Output the [x, y] coordinate of the center of the cell containing the given text.  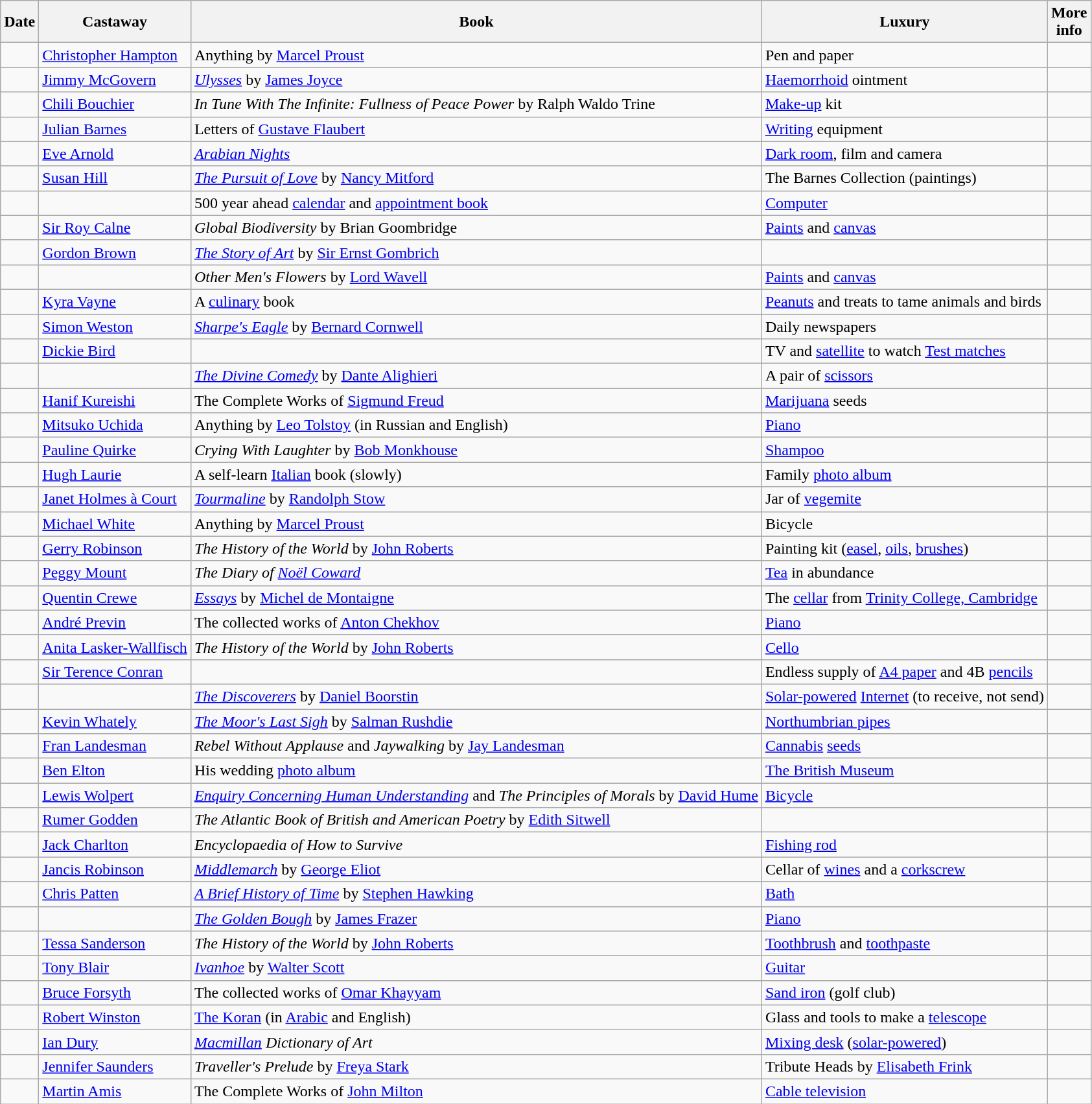
Castaway [115, 22]
Computer [905, 203]
Hugh Laurie [115, 475]
Ian Dury [115, 1042]
Writing equipment [905, 129]
Mixing desk (solar-powered) [905, 1042]
Julian Barnes [115, 129]
The Atlantic Book of British and American Poetry by Edith Sitwell [476, 820]
Moreinfo [1069, 22]
Date [19, 22]
Middlemarch by George Eliot [476, 869]
The Complete Works of John Milton [476, 1091]
Peggy Mount [115, 573]
500 year ahead calendar and appointment book [476, 203]
Lewis Wolpert [115, 795]
Hanif Kureishi [115, 401]
Shampoo [905, 450]
Cable television [905, 1091]
Gordon Brown [115, 252]
Jimmy McGovern [115, 80]
Endless supply of A4 paper and 4B pencils [905, 672]
Book [476, 22]
Michael White [115, 524]
Arabian Nights [476, 154]
The Pursuit of Love by Nancy Mitford [476, 178]
A culinary book [476, 301]
Jancis Robinson [115, 869]
Christopher Hampton [115, 55]
Ivanhoe by Walter Scott [476, 968]
Susan Hill [115, 178]
Kevin Whately [115, 722]
Bath [905, 894]
Family photo album [905, 475]
A pair of scissors [905, 376]
Encyclopaedia of How to Survive [476, 845]
A Brief History of Time by Stephen Hawking [476, 894]
Macmillan Dictionary of Art [476, 1042]
Kyra Vayne [115, 301]
Anything by Leo Tolstoy (in Russian and English) [476, 425]
Jack Charlton [115, 845]
The Golden Bough by James Frazer [476, 919]
Pauline Quirke [115, 450]
Jar of vegemite [905, 499]
Bruce Forsyth [115, 992]
Tony Blair [115, 968]
Sharpe's Eagle by Bernard Cornwell [476, 326]
Jennifer Saunders [115, 1066]
Toothbrush and toothpaste [905, 943]
The collected works of Omar Khayyam [476, 992]
Fran Landesman [115, 746]
Ulysses by James Joyce [476, 80]
Tessa Sanderson [115, 943]
Daily newspapers [905, 326]
Painting kit (easel, oils, brushes) [905, 548]
The Koran (in Arabic and English) [476, 1017]
Dickie Bird [115, 351]
Haemorrhoid ointment [905, 80]
Chili Bouchier [115, 104]
Tea in abundance [905, 573]
Luxury [905, 22]
The Story of Art by Sir Ernst Gombrich [476, 252]
Cello [905, 647]
Fishing rod [905, 845]
His wedding photo album [476, 771]
Letters of Gustave Flaubert [476, 129]
Rumer Godden [115, 820]
Anita Lasker-Wallfisch [115, 647]
Other Men's Flowers by Lord Wavell [476, 277]
In Tune With The Infinite: Fullness of Peace Power by Ralph Waldo Trine [476, 104]
The British Museum [905, 771]
The Moor's Last Sigh by Salman Rushdie [476, 722]
Make-up kit [905, 104]
Cellar of wines and a corkscrew [905, 869]
Ben Elton [115, 771]
TV and satellite to watch Test matches [905, 351]
Rebel Without Applause and Jaywalking by Jay Landesman [476, 746]
Crying With Laughter by Bob Monkhouse [476, 450]
Dark room, film and camera [905, 154]
Traveller's Prelude by Freya Stark [476, 1066]
The Complete Works of Sigmund Freud [476, 401]
The Barnes Collection (paintings) [905, 178]
Eve Arnold [115, 154]
The Diary of Noël Coward [476, 573]
Solar-powered Internet (to receive, not send) [905, 696]
Marijuana seeds [905, 401]
Martin Amis [115, 1091]
Sir Roy Calne [115, 228]
Gerry Robinson [115, 548]
Mitsuko Uchida [115, 425]
Tribute Heads by Elisabeth Frink [905, 1066]
Tourmaline by Randolph Stow [476, 499]
Janet Holmes à Court [115, 499]
Peanuts and treats to tame animals and birds [905, 301]
Sand iron (golf club) [905, 992]
Simon Weston [115, 326]
Pen and paper [905, 55]
Enquiry Concerning Human Understanding and The Principles of Morals by David Hume [476, 795]
A self-learn Italian book (slowly) [476, 475]
The collected works of Anton Chekhov [476, 622]
Robert Winston [115, 1017]
Guitar [905, 968]
André Previn [115, 622]
Northumbrian pipes [905, 722]
Glass and tools to make a telescope [905, 1017]
Sir Terence Conran [115, 672]
The cellar from Trinity College, Cambridge [905, 598]
Essays by Michel de Montaigne [476, 598]
Cannabis seeds [905, 746]
Quentin Crewe [115, 598]
The Discoverers by Daniel Boorstin [476, 696]
Chris Patten [115, 894]
Global Biodiversity by Brian Goombridge [476, 228]
The Divine Comedy by Dante Alighieri [476, 376]
